Extract the (X, Y) coordinate from the center of the cell holding the provided text.  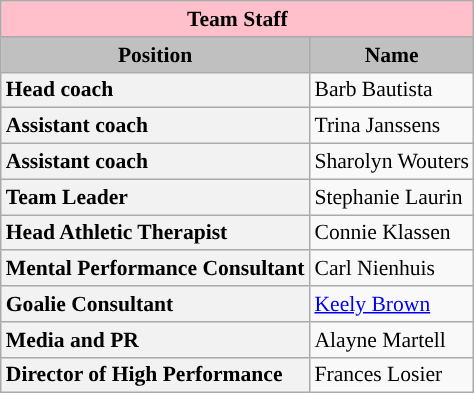
Sharolyn Wouters (391, 162)
Frances Losier (391, 375)
Team Staff (238, 19)
Director of High Performance (156, 375)
Keely Brown (391, 304)
Stephanie Laurin (391, 197)
Trina Janssens (391, 126)
Media and PR (156, 340)
Alayne Martell (391, 340)
Carl Nienhuis (391, 269)
Connie Klassen (391, 233)
Barb Bautista (391, 90)
Team Leader (156, 197)
Head coach (156, 90)
Name (391, 55)
Position (156, 55)
Goalie Consultant (156, 304)
Mental Performance Consultant (156, 269)
Head Athletic Therapist (156, 233)
